Output the (x, y) coordinate of the center of the cell containing the given text.  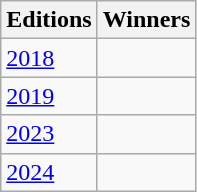
2024 (49, 172)
2018 (49, 58)
2019 (49, 96)
Editions (49, 20)
Winners (146, 20)
2023 (49, 134)
